Scan for the cell matching the given text and deliver its [x, y] coordinate at center. 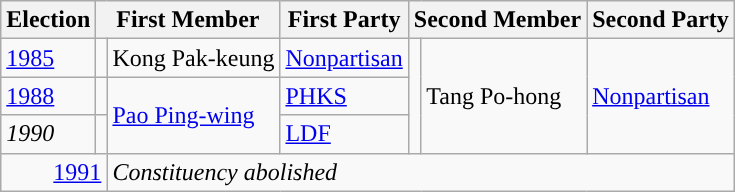
Second Party [661, 20]
PHKS [344, 96]
Pao Ping-wing [194, 115]
1988 [48, 96]
First Party [344, 20]
1991 [54, 172]
Tang Po-hong [504, 96]
First Member [188, 20]
1985 [48, 58]
Kong Pak-keung [194, 58]
Constituency abolished [420, 172]
Second Member [497, 20]
LDF [344, 134]
1990 [48, 134]
Election [48, 20]
